Provide the (x, y) coordinate of the cell's center where the given text is located.  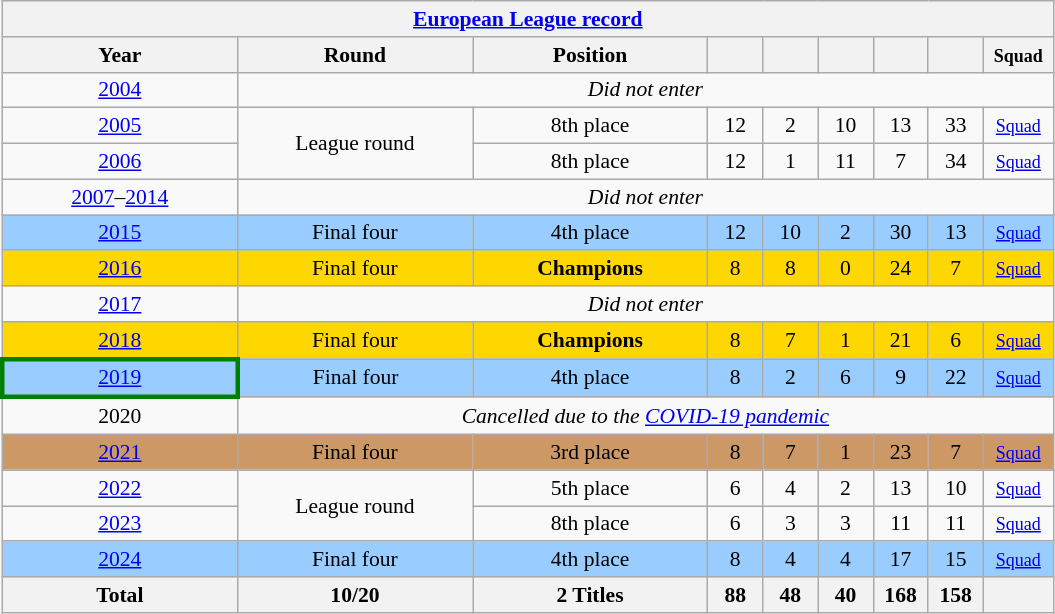
Year (120, 55)
22 (956, 378)
3rd place (590, 453)
2020 (120, 416)
21 (900, 340)
24 (900, 269)
Position (590, 55)
88 (736, 595)
2022 (120, 488)
2007–2014 (120, 197)
2015 (120, 233)
2018 (120, 340)
2004 (120, 90)
15 (956, 560)
Total (120, 595)
17 (900, 560)
Cancelled due to the COVID-19 pandemic (645, 416)
40 (846, 595)
2021 (120, 453)
48 (790, 595)
158 (956, 595)
European League record (528, 19)
2023 (120, 524)
9 (900, 378)
0 (846, 269)
10/20 (354, 595)
23 (900, 453)
2016 (120, 269)
2005 (120, 126)
30 (900, 233)
33 (956, 126)
2 Titles (590, 595)
5th place (590, 488)
Round (354, 55)
168 (900, 595)
2024 (120, 560)
34 (956, 162)
2017 (120, 304)
2006 (120, 162)
2019 (120, 378)
